Identify which cell holds the provided text, then report its (x, y) central coordinate. 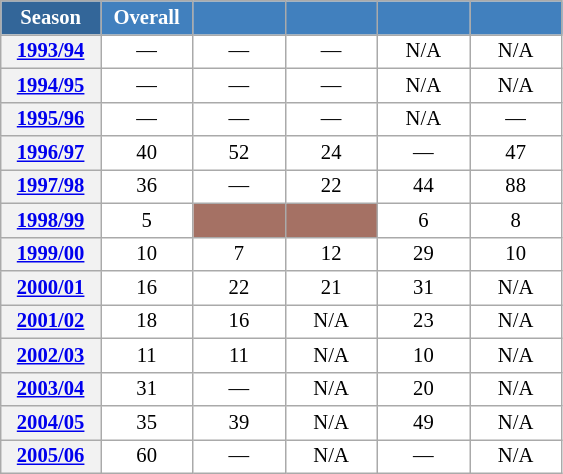
7 (239, 254)
18 (146, 321)
60 (146, 456)
49 (423, 423)
1996/97 (51, 153)
1994/95 (51, 85)
2004/05 (51, 423)
8 (516, 220)
35 (146, 423)
1999/00 (51, 254)
40 (146, 153)
1993/94 (51, 51)
36 (146, 186)
52 (239, 153)
44 (423, 186)
2001/02 (51, 321)
2005/06 (51, 456)
1995/96 (51, 119)
Overall (146, 17)
1998/99 (51, 220)
39 (239, 423)
2002/03 (51, 355)
88 (516, 186)
6 (423, 220)
24 (331, 153)
21 (331, 287)
1997/98 (51, 186)
2000/01 (51, 287)
Season (51, 17)
23 (423, 321)
47 (516, 153)
20 (423, 389)
12 (331, 254)
2003/04 (51, 389)
5 (146, 220)
29 (423, 254)
